Detect which cell encompasses the target text, then output its [x, y] center coordinate. 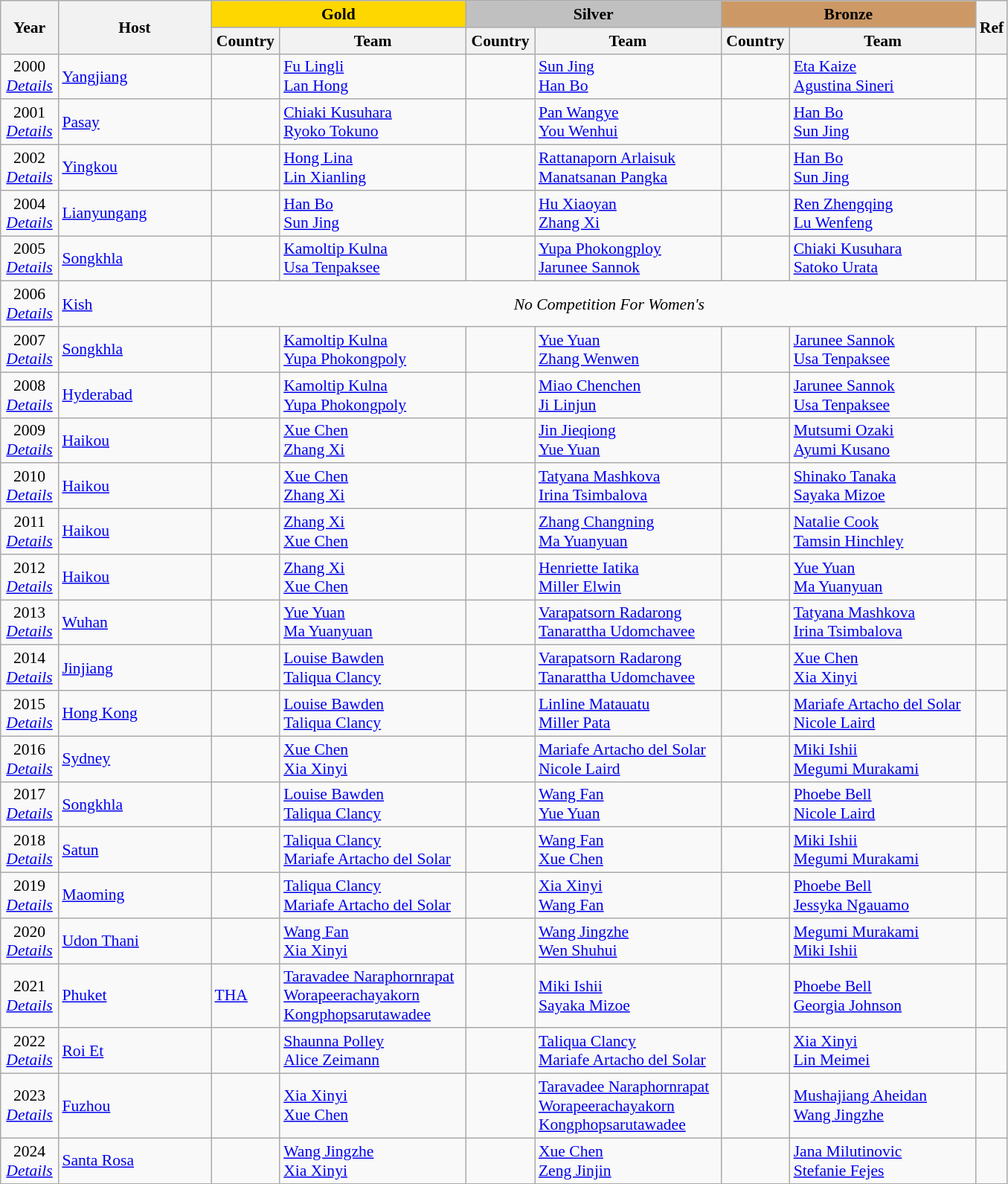
Bronze [848, 14]
Phoebe BellJessyka Ngauamo [883, 896]
Maoming [134, 896]
Xia XinyiWang Fan [628, 896]
Phuket [134, 996]
Natalie CookTamsin Hinchley [883, 531]
Miao ChenchenJi Linjun [628, 394]
2017Details [30, 804]
2022Details [30, 1051]
2013Details [30, 622]
Host [134, 27]
2018Details [30, 850]
Jin JieqiongYue Yuan [628, 441]
Megumi MurakamiMiki Ishii [883, 941]
Wang FanYue Yuan [628, 804]
Hong Kong [134, 713]
Sun JingHan Bo [628, 76]
Yue YuanZhang Wenwen [628, 350]
2020Details [30, 941]
Ren ZhengqingLu Wenfeng [883, 213]
Chiaki KusuharaSatoko Urata [883, 259]
Yupa PhokongployJarunee Sannok [628, 259]
2024Details [30, 1161]
Wang JingzheWen Shuhui [628, 941]
Silver [594, 14]
Wuhan [134, 622]
2009Details [30, 441]
Gold [339, 14]
Phoebe BellNicole Laird [883, 804]
Miki IshiiSayaka Mizoe [628, 996]
Wang FanXue Chen [628, 850]
Fu LingliLan Hong [373, 76]
Santa Rosa [134, 1161]
2012Details [30, 577]
Kamoltip KulnaUsa Tenpaksee [373, 259]
2005Details [30, 259]
2019Details [30, 896]
Eta KaizeAgustina Sineri [883, 76]
Shinako TanakaSayaka Mizoe [883, 487]
2000Details [30, 76]
Kish [134, 304]
THA [245, 996]
Jana MilutinovicStefanie Fejes [883, 1161]
Year [30, 27]
Fuzhou [134, 1106]
Ref [992, 27]
Xia XinyiXue Chen [373, 1106]
Jinjiang [134, 668]
Satun [134, 850]
2011Details [30, 531]
Udon Thani [134, 941]
Pan WangyeYou Wenhui [628, 122]
Roi Et [134, 1051]
2016Details [30, 759]
Yingkou [134, 168]
Xia XinyiLin Meimei [883, 1051]
Linline MatauatuMiller Pata [628, 713]
No Competition For Women's [610, 304]
Hu XiaoyanZhang Xi [628, 213]
2010Details [30, 487]
2008Details [30, 394]
Hong LinaLin Xianling [373, 168]
Yangjiang [134, 76]
Shaunna PolleyAlice Zeimann [373, 1051]
2021Details [30, 996]
2006Details [30, 304]
2007Details [30, 350]
2002Details [30, 168]
Wang FanXia Xinyi [373, 941]
Mushajiang AheidanWang Jingzhe [883, 1106]
Zhang ChangningMa Yuanyuan [628, 531]
2023Details [30, 1106]
2014Details [30, 668]
Phoebe BellGeorgia Johnson [883, 996]
2001Details [30, 122]
Chiaki KusuharaRyoko Tokuno [373, 122]
Hyderabad [134, 394]
Xue ChenZeng Jinjin [628, 1161]
Sydney [134, 759]
Mutsumi OzakiAyumi Kusano [883, 441]
Henriette IatikaMiller Elwin [628, 577]
Rattanaporn ArlaisukManatsanan Pangka [628, 168]
2004Details [30, 213]
Wang JingzheXia Xinyi [373, 1161]
Pasay [134, 122]
2015Details [30, 713]
Lianyungang [134, 213]
